Pinpoint the cell where the given text exists, returning its (x, y) midpoint coordinate. 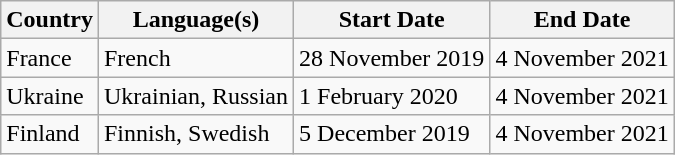
Finland (50, 134)
Country (50, 20)
Ukraine (50, 96)
1 February 2020 (392, 96)
Finnish, Swedish (196, 134)
Start Date (392, 20)
28 November 2019 (392, 58)
End Date (582, 20)
Ukrainian, Russian (196, 96)
5 December 2019 (392, 134)
French (196, 58)
Language(s) (196, 20)
France (50, 58)
